Search for the cell housing the specified text and yield its [X, Y] center coordinate. 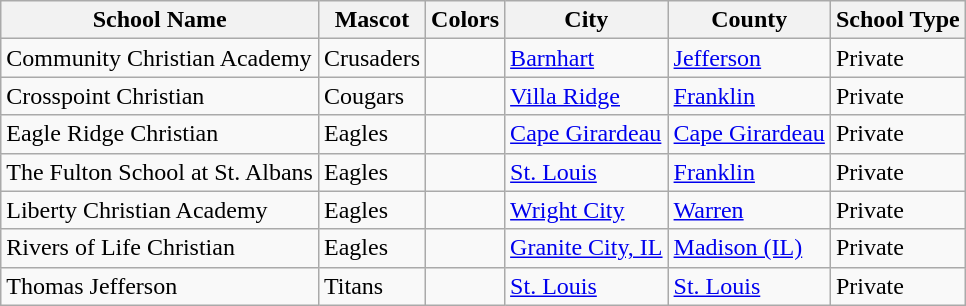
School Type [898, 20]
Crosspoint Christian [160, 96]
Titans [372, 286]
Granite City, IL [586, 248]
Jefferson [749, 58]
Cougars [372, 96]
Wright City [586, 210]
The Fulton School at St. Albans [160, 172]
School Name [160, 20]
Warren [749, 210]
Rivers of Life Christian [160, 248]
Liberty Christian Academy [160, 210]
Mascot [372, 20]
Barnhart [586, 58]
Madison (IL) [749, 248]
Community Christian Academy [160, 58]
Villa Ridge [586, 96]
City [586, 20]
Thomas Jefferson [160, 286]
Crusaders [372, 58]
County [749, 20]
Eagle Ridge Christian [160, 134]
Colors [466, 20]
